Scan for the cell matching the given text and deliver its [X, Y] coordinate at center. 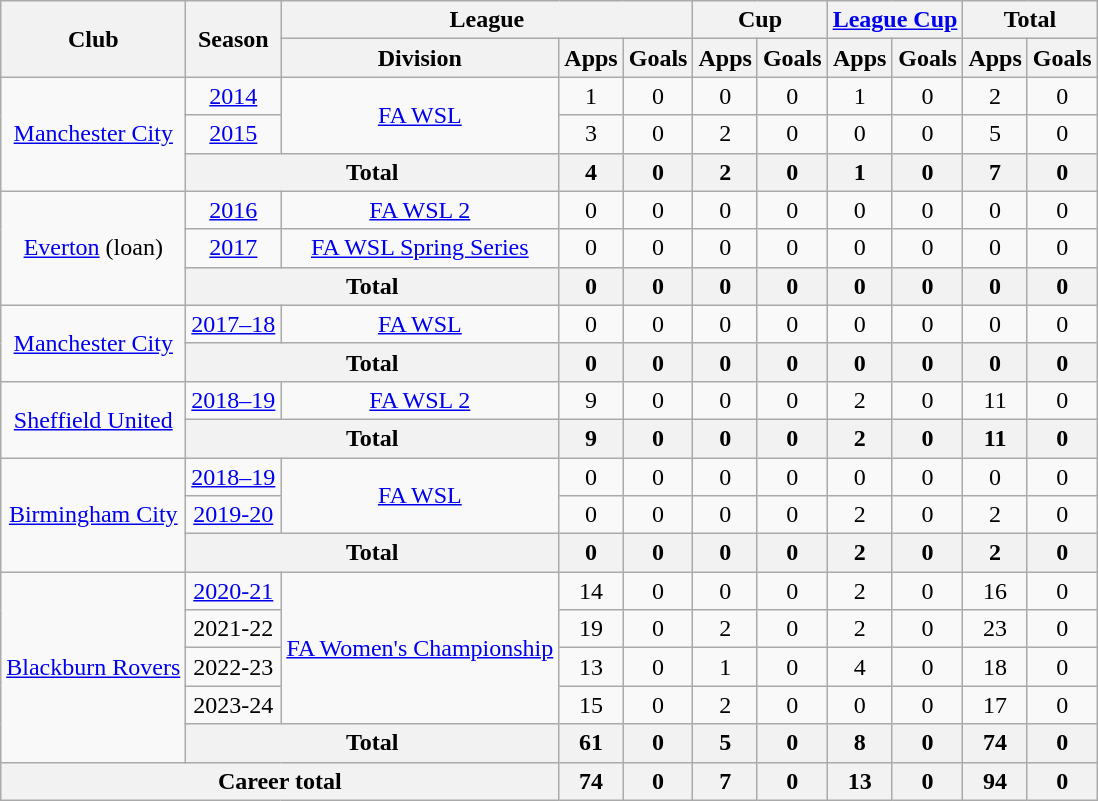
Everton (loan) [94, 248]
17 [995, 705]
18 [995, 667]
2019-20 [234, 515]
Cup [760, 20]
Birmingham City [94, 515]
15 [591, 705]
61 [591, 743]
23 [995, 629]
2020-21 [234, 591]
3 [591, 134]
FA Women's Championship [420, 648]
FA WSL Spring Series [420, 248]
2023-24 [234, 705]
2015 [234, 134]
Career total [280, 781]
League Cup [895, 20]
2017–18 [234, 324]
19 [591, 629]
Club [94, 39]
Sheffield United [94, 419]
8 [860, 743]
2014 [234, 96]
Season [234, 39]
Blackburn Rovers [94, 667]
16 [995, 591]
2021-22 [234, 629]
14 [591, 591]
League [487, 20]
2016 [234, 210]
Division [420, 58]
94 [995, 781]
2017 [234, 248]
2022-23 [234, 667]
